For the text-containing cell, return its midpoint in (X, Y) coordinate format. 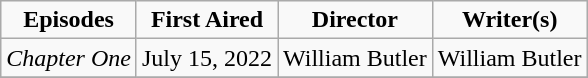
Director (356, 20)
July 15, 2022 (206, 58)
Episodes (69, 20)
Writer(s) (510, 20)
Chapter One (69, 58)
First Aired (206, 20)
